Scan for the cell matching the given text and deliver its (X, Y) coordinate at center. 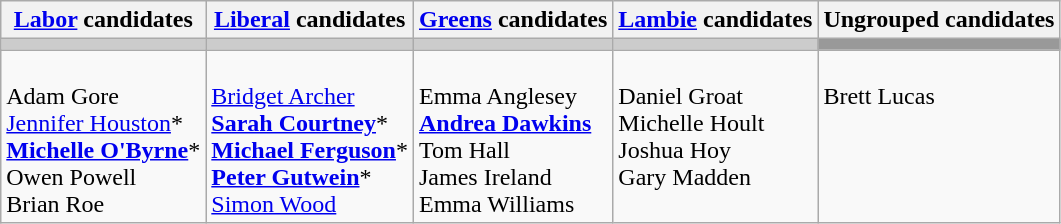
Bridget Archer Sarah Courtney* Michael Ferguson* Peter Gutwein* Simon Wood (310, 136)
Greens candidates (512, 20)
Daniel Groat Michelle Hoult Joshua Hoy Gary Madden (716, 136)
Ungrouped candidates (939, 20)
Liberal candidates (310, 20)
Labor candidates (104, 20)
Brett Lucas (939, 136)
Emma Anglesey Andrea Dawkins Tom Hall James Ireland Emma Williams (512, 136)
Lambie candidates (716, 20)
Adam Gore Jennifer Houston* Michelle O'Byrne* Owen Powell Brian Roe (104, 136)
